Provide the (X, Y) coordinate of the cell's center where the given text is located.  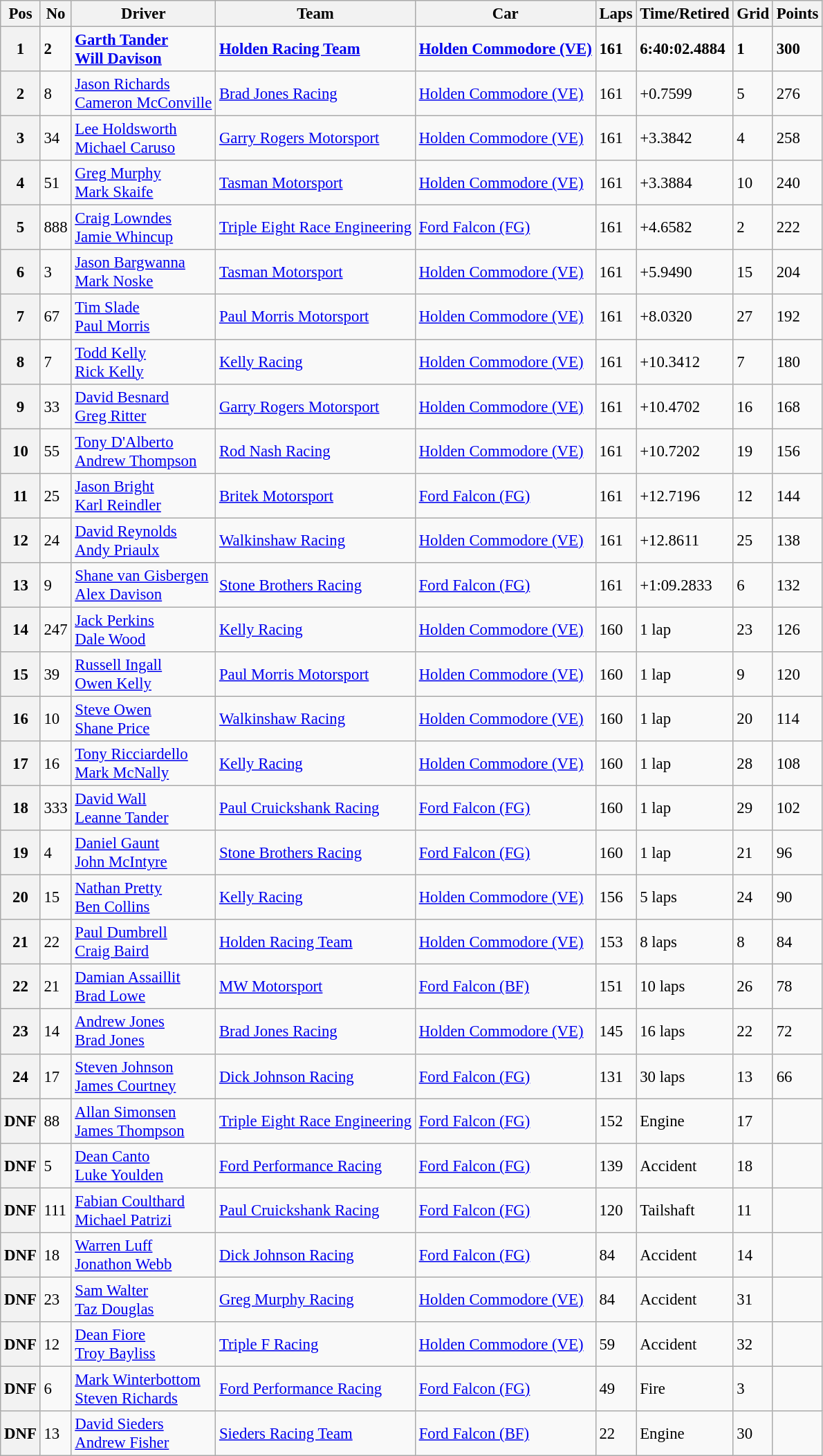
Todd Kelly Rick Kelly (144, 362)
51 (55, 183)
MW Motorsport (315, 987)
67 (55, 317)
153 (616, 942)
+10.3412 (685, 362)
Rod Nash Racing (315, 451)
30 (752, 1434)
39 (55, 675)
6:40:02.4884 (685, 50)
240 (797, 183)
102 (797, 809)
66 (797, 1076)
Jack Perkins Dale Wood (144, 629)
Dean Canto Luke Youlden (144, 1166)
Driver (144, 14)
16 laps (685, 1032)
Damian Assaillit Brad Lowe (144, 987)
192 (797, 317)
30 laps (685, 1076)
+3.3884 (685, 183)
David Besnard Greg Ritter (144, 407)
Tony Ricciardello Mark McNally (144, 763)
Andrew Jones Brad Jones (144, 1032)
180 (797, 362)
+10.7202 (685, 451)
247 (55, 629)
Craig Lowndes Jamie Whincup (144, 228)
10 laps (685, 987)
Time/Retired (685, 14)
Greg Murphy Mark Skaife (144, 183)
+5.9490 (685, 272)
Daniel Gaunt John McIntyre (144, 853)
+12.7196 (685, 495)
Tim Slade Paul Morris (144, 317)
No (55, 14)
+10.4702 (685, 407)
151 (616, 987)
59 (616, 1344)
Pos (21, 14)
114 (797, 719)
29 (752, 809)
David Reynolds Andy Priaulx (144, 541)
+8.0320 (685, 317)
126 (797, 629)
32 (752, 1344)
+12.8611 (685, 541)
72 (797, 1032)
300 (797, 50)
139 (616, 1166)
Jason Richards Cameron McConville (144, 94)
Grid (752, 14)
28 (752, 763)
8 laps (685, 942)
+1:09.2833 (685, 585)
Jason Bargwanna Mark Noske (144, 272)
Jason Bright Karl Reindler (144, 495)
108 (797, 763)
152 (616, 1121)
Lee Holdsworth Michael Caruso (144, 138)
49 (616, 1388)
Tony D'Alberto Andrew Thompson (144, 451)
Tailshaft (685, 1210)
Britek Motorsport (315, 495)
888 (55, 228)
258 (797, 138)
Russell Ingall Owen Kelly (144, 675)
132 (797, 585)
333 (55, 809)
276 (797, 94)
55 (55, 451)
Steve Owen Shane Price (144, 719)
Fire (685, 1388)
88 (55, 1121)
+0.7599 (685, 94)
Garth Tander Will Davison (144, 50)
5 laps (685, 897)
27 (752, 317)
Sam Walter Taz Douglas (144, 1300)
Laps (616, 14)
David Sieders Andrew Fisher (144, 1434)
Triple F Racing (315, 1344)
David Wall Leanne Tander (144, 809)
Car (505, 14)
Shane van Gisbergen Alex Davison (144, 585)
+4.6582 (685, 228)
Warren Luff Jonathon Webb (144, 1256)
168 (797, 407)
Greg Murphy Racing (315, 1300)
Allan Simonsen James Thompson (144, 1121)
Paul Dumbrell Craig Baird (144, 942)
Fabian Coulthard Michael Patrizi (144, 1210)
78 (797, 987)
90 (797, 897)
138 (797, 541)
Team (315, 14)
Nathan Pretty Ben Collins (144, 897)
96 (797, 853)
204 (797, 272)
222 (797, 228)
33 (55, 407)
31 (752, 1300)
34 (55, 138)
145 (616, 1032)
Points (797, 14)
131 (616, 1076)
Sieders Racing Team (315, 1434)
+3.3842 (685, 138)
26 (752, 987)
144 (797, 495)
Steven Johnson James Courtney (144, 1076)
111 (55, 1210)
Mark Winterbottom Steven Richards (144, 1388)
Dean Fiore Troy Bayliss (144, 1344)
